Return [X, Y] of the center of cell containing provided text 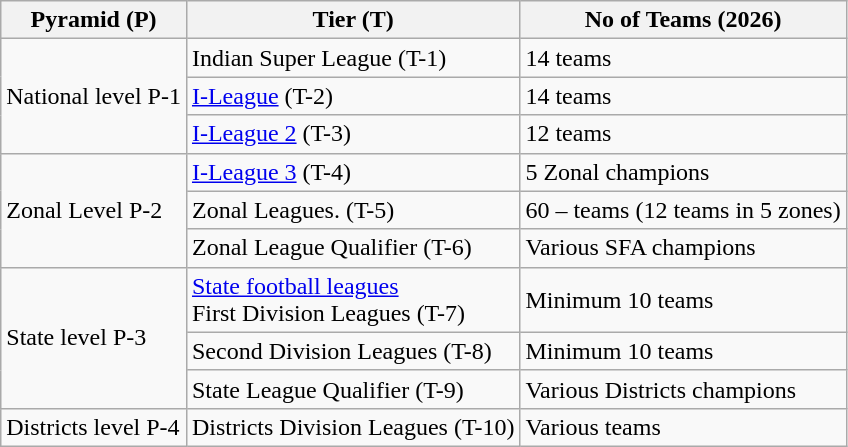
Various Districts champions [683, 389]
Indian Super League (T-1) [352, 58]
Second Division Leagues (T-8) [352, 351]
National level P-1 [94, 96]
Various teams [683, 427]
Districts level P-4 [94, 427]
State level P-3 [94, 338]
Tier (T) [352, 20]
Zonal Level P-2 [94, 210]
I-League (T-2) [352, 96]
Zonal Leagues. (T-5) [352, 210]
12 teams [683, 134]
Districts Division Leagues (T-10) [352, 427]
State football leaguesFirst Division Leagues (T-7) [352, 300]
60 – teams (12 teams in 5 zones) [683, 210]
Zonal League Qualifier (T-6) [352, 248]
5 Zonal champions [683, 172]
Pyramid (P) [94, 20]
Various SFA champions [683, 248]
No of Teams (2026) [683, 20]
I-League 2 (T-3) [352, 134]
State League Qualifier (T-9) [352, 389]
I-League 3 (T-4) [352, 172]
